Determine the [x, y] coordinate at the center of the cell enclosing the given text.  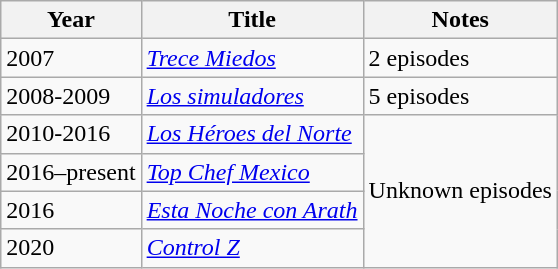
Unknown episodes [460, 191]
Control Z [252, 248]
Top Chef Mexico [252, 172]
2010-2016 [71, 134]
5 episodes [460, 96]
2008-2009 [71, 96]
Los Héroes del Norte [252, 134]
2020 [71, 248]
Year [71, 20]
Trece Miedos [252, 58]
2016 [71, 210]
Esta Noche con Arath [252, 210]
2016–present [71, 172]
2 episodes [460, 58]
Title [252, 20]
2007 [71, 58]
Notes [460, 20]
Los simuladores [252, 96]
